Determine the [x, y] coordinate at the center of the cell enclosing the given text.  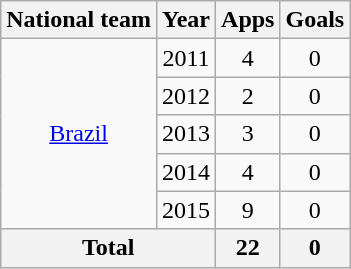
2015 [186, 210]
9 [248, 210]
2 [248, 96]
2012 [186, 96]
2011 [186, 58]
22 [248, 248]
3 [248, 134]
Year [186, 20]
National team [79, 20]
2014 [186, 172]
Brazil [79, 134]
Apps [248, 20]
Goals [315, 20]
Total [108, 248]
2013 [186, 134]
